Output the [X, Y] coordinate of the center of the cell containing the given text.  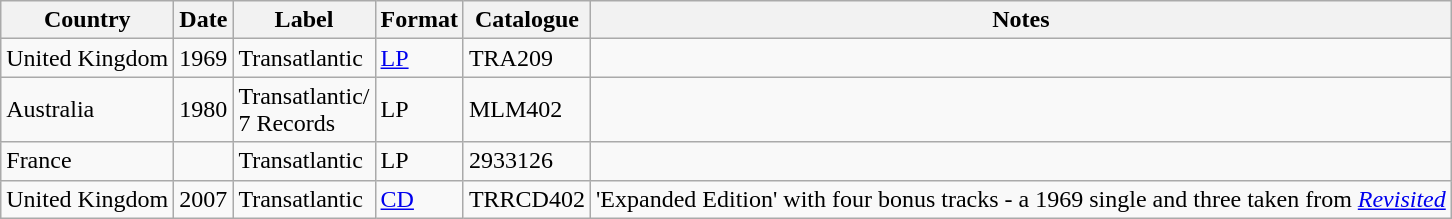
France [88, 161]
TRA209 [526, 58]
Australia [88, 110]
CD [419, 199]
Catalogue [526, 20]
MLM402 [526, 110]
Label [304, 20]
2007 [204, 199]
Transatlantic/7 Records [304, 110]
TRRCD402 [526, 199]
1980 [204, 110]
2933126 [526, 161]
Date [204, 20]
'Expanded Edition' with four bonus tracks - a 1969 single and three taken from Revisited [1020, 199]
Country [88, 20]
Notes [1020, 20]
1969 [204, 58]
Format [419, 20]
